Capture the cell that displays the provided text and extract its [x, y] central coordinate. 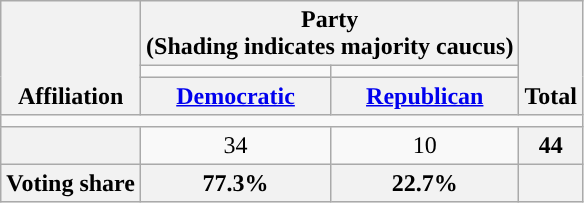
77.3% [236, 183]
44 [551, 145]
10 [425, 145]
Voting share [71, 183]
Democratic [236, 96]
34 [236, 145]
Affiliation [71, 58]
Total [551, 58]
Party (Shading indicates majority caucus) [330, 34]
Republican [425, 96]
22.7% [425, 183]
